Search for the cell housing the specified text and yield its [x, y] center coordinate. 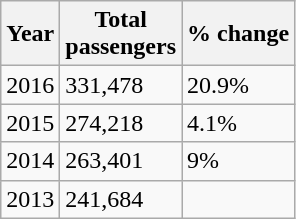
274,218 [121, 123]
2015 [30, 123]
Totalpassengers [121, 34]
2013 [30, 199]
263,401 [121, 161]
20.9% [238, 85]
% change [238, 34]
Year [30, 34]
241,684 [121, 199]
331,478 [121, 85]
2014 [30, 161]
2016 [30, 85]
4.1% [238, 123]
9% [238, 161]
